For the text-containing cell, return its midpoint in (x, y) coordinate format. 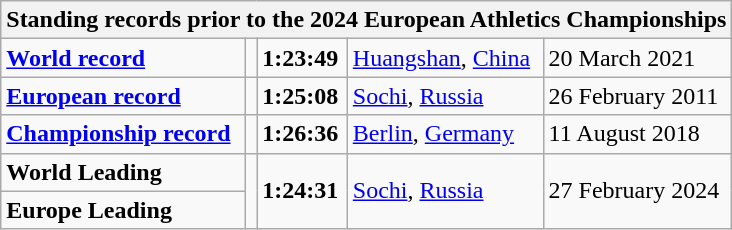
Standing records prior to the 2024 European Athletics Championships (366, 20)
20 March 2021 (638, 58)
11 August 2018 (638, 134)
Huangshan, China (445, 58)
Championship record (124, 134)
Berlin, Germany (445, 134)
1:23:49 (302, 58)
26 February 2011 (638, 96)
World record (124, 58)
1:25:08 (302, 96)
European record (124, 96)
Europe Leading (124, 210)
World Leading (124, 172)
27 February 2024 (638, 191)
1:26:36 (302, 134)
1:24:31 (302, 191)
